From the cell containing the given text, extract its center point as [x, y] coordinate. 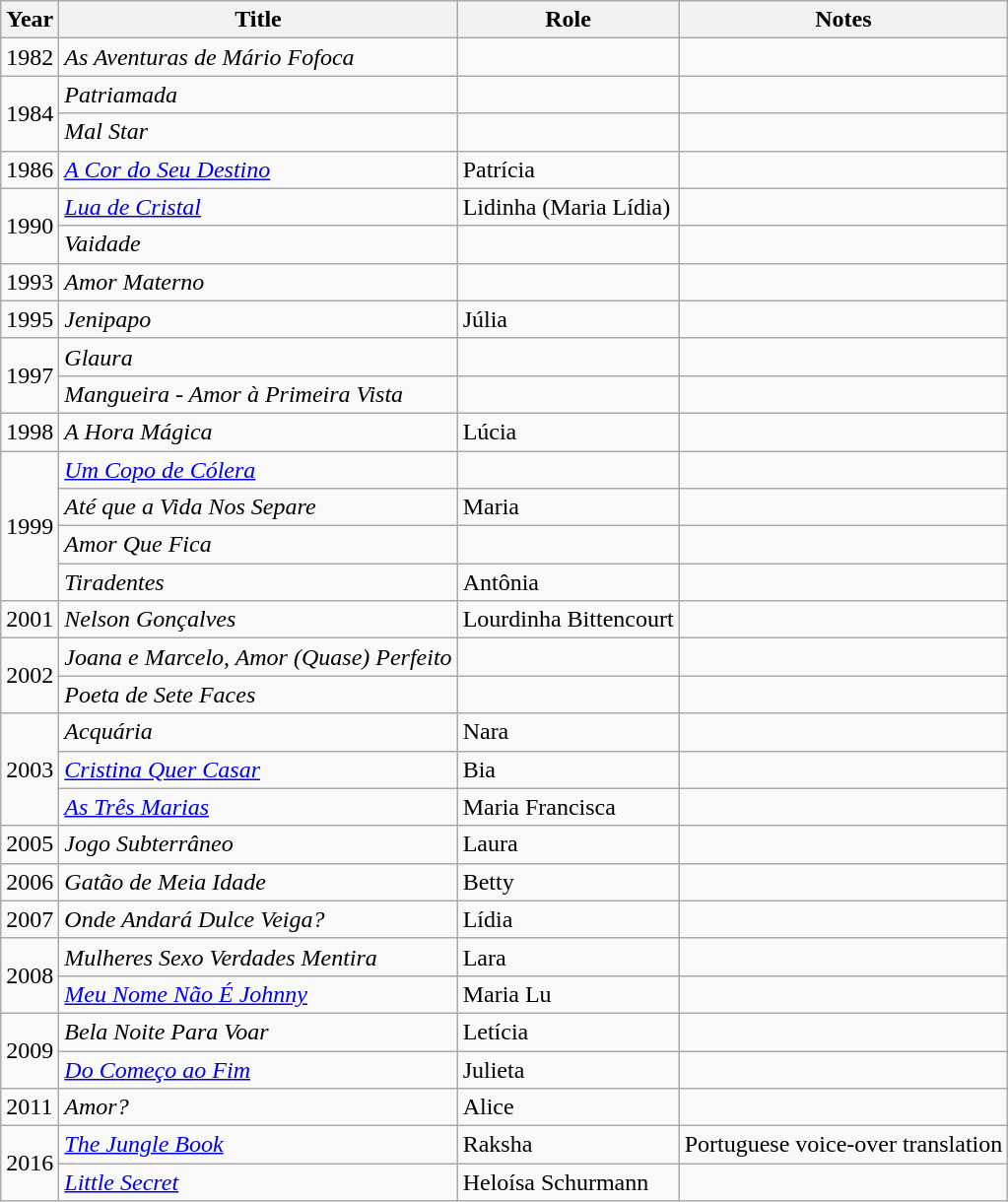
Amor Materno [258, 282]
2001 [30, 620]
Lua de Cristal [258, 207]
A Cor do Seu Destino [258, 169]
Bela Noite Para Voar [258, 1032]
Acquária [258, 732]
Letícia [568, 1032]
Raksha [568, 1145]
Mangueira - Amor à Primeira Vista [258, 394]
2007 [30, 919]
Laura [568, 844]
Gatão de Meia Idade [258, 882]
Antônia [568, 582]
As Três Marias [258, 807]
Year [30, 20]
Lidinha (Maria Lídia) [568, 207]
Meu Nome Não É Johnny [258, 994]
2003 [30, 769]
Bia [568, 769]
Maria Francisca [568, 807]
Betty [568, 882]
2011 [30, 1107]
Lídia [568, 919]
Vaidade [258, 244]
The Jungle Book [258, 1145]
Tiradentes [258, 582]
2008 [30, 975]
1990 [30, 226]
Até que a Vida Nos Separe [258, 507]
1999 [30, 526]
1982 [30, 57]
2002 [30, 676]
Role [568, 20]
Notes [843, 20]
Julieta [568, 1069]
Amor? [258, 1107]
Mal Star [258, 132]
2009 [30, 1050]
Maria Lu [568, 994]
1984 [30, 113]
A Hora Mágica [258, 432]
Glaura [258, 357]
Júlia [568, 319]
Mulheres Sexo Verdades Mentira [258, 957]
Heloísa Schurmann [568, 1182]
Title [258, 20]
1993 [30, 282]
Patrícia [568, 169]
1986 [30, 169]
1997 [30, 375]
2006 [30, 882]
Do Começo ao Fim [258, 1069]
1995 [30, 319]
As Aventuras de Mário Fofoca [258, 57]
Lourdinha Bittencourt [568, 620]
Nelson Gonçalves [258, 620]
2005 [30, 844]
Jenipapo [258, 319]
Um Copo de Cólera [258, 470]
Cristina Quer Casar [258, 769]
1998 [30, 432]
Onde Andará Dulce Veiga? [258, 919]
Poeta de Sete Faces [258, 695]
Maria [568, 507]
Patriamada [258, 95]
Portuguese voice-over translation [843, 1145]
Nara [568, 732]
2016 [30, 1164]
Little Secret [258, 1182]
Lara [568, 957]
Joana e Marcelo, Amor (Quase) Perfeito [258, 657]
Jogo Subterrâneo [258, 844]
Lúcia [568, 432]
Alice [568, 1107]
Amor Que Fica [258, 545]
